From the cell containing the given text, extract its center point as (x, y) coordinate. 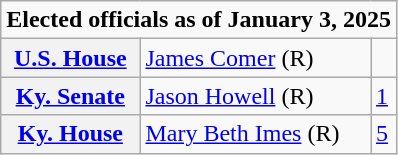
5 (383, 134)
Ky. House (70, 134)
Mary Beth Imes (R) (256, 134)
James Comer (R) (256, 58)
1 (383, 96)
Elected officials as of January 3, 2025 (199, 20)
Jason Howell (R) (256, 96)
Ky. Senate (70, 96)
U.S. House (70, 58)
